Find where the given text appears and provide that cell's center as [x, y] coordinate. 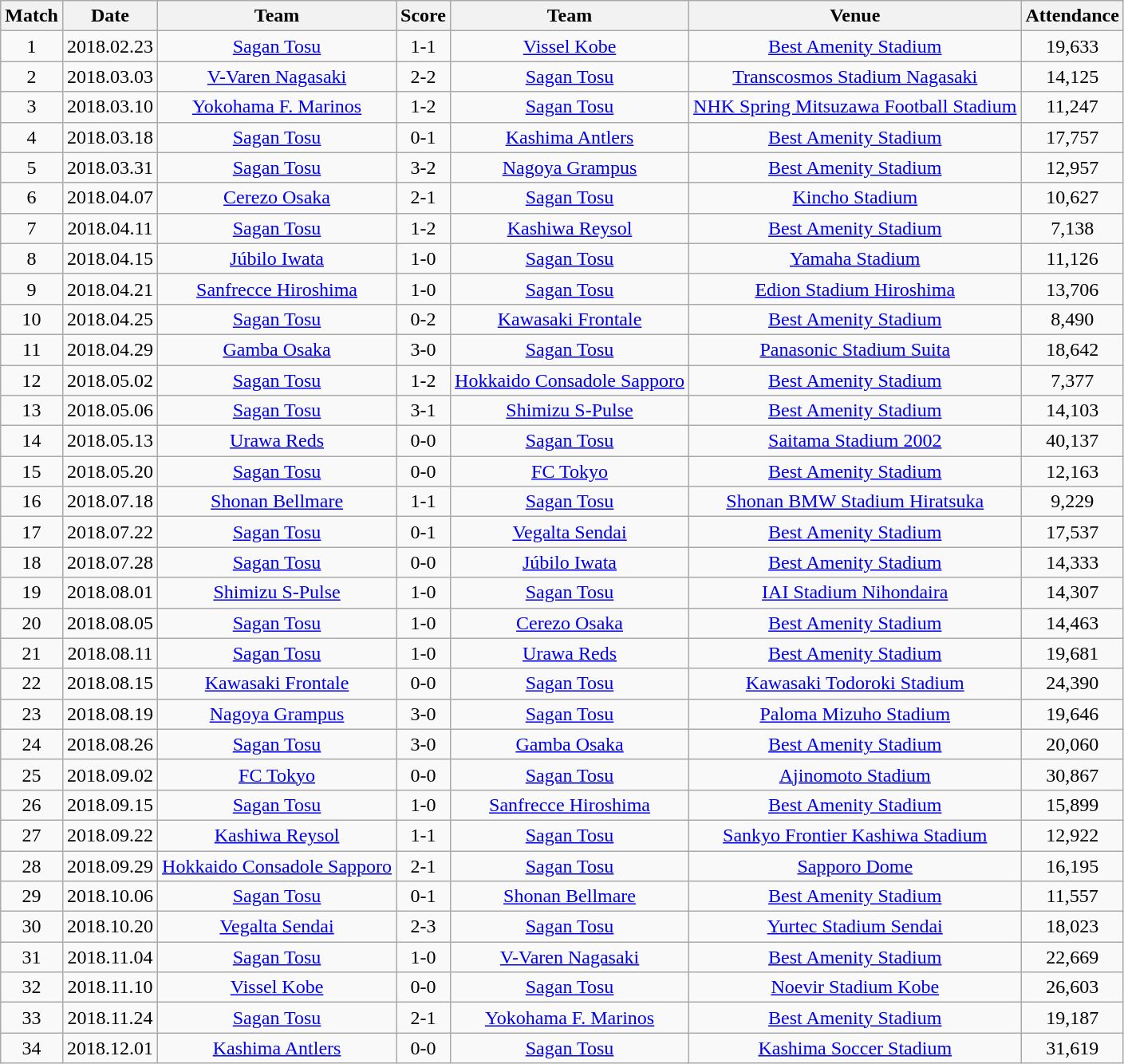
2018.07.28 [110, 562]
12,922 [1072, 835]
2018.11.24 [110, 1018]
7,377 [1072, 380]
NHK Spring Mitsuzawa Football Stadium [855, 107]
2018.09.15 [110, 805]
2018.02.23 [110, 46]
2018.08.05 [110, 623]
Venue [855, 16]
13,706 [1072, 289]
2018.08.11 [110, 653]
1 [32, 46]
2018.12.01 [110, 1048]
11,247 [1072, 107]
Noevir Stadium Kobe [855, 987]
Kawasaki Todoroki Stadium [855, 684]
7 [32, 228]
12,163 [1072, 471]
17,757 [1072, 137]
2018.05.20 [110, 471]
2018.08.01 [110, 593]
Panasonic Stadium Suita [855, 349]
3 [32, 107]
19,633 [1072, 46]
Kashima Soccer Stadium [855, 1048]
14,125 [1072, 77]
2018.05.06 [110, 411]
3-1 [424, 411]
30 [32, 927]
2018.04.15 [110, 258]
12,957 [1072, 167]
33 [32, 1018]
2018.05.02 [110, 380]
21 [32, 653]
26 [32, 805]
16 [32, 502]
10 [32, 319]
2-2 [424, 77]
Paloma Mizuho Stadium [855, 714]
9 [32, 289]
Ajinomoto Stadium [855, 774]
Edion Stadium Hiroshima [855, 289]
22,669 [1072, 957]
8 [32, 258]
14,103 [1072, 411]
20 [32, 623]
Sankyo Frontier Kashiwa Stadium [855, 835]
28 [32, 865]
2018.11.04 [110, 957]
Saitama Stadium 2002 [855, 441]
17 [32, 532]
11,557 [1072, 897]
16,195 [1072, 865]
Kincho Stadium [855, 198]
14,463 [1072, 623]
24 [32, 744]
2018.03.03 [110, 77]
2018.07.18 [110, 502]
2018.09.29 [110, 865]
7,138 [1072, 228]
Match [32, 16]
30,867 [1072, 774]
2 [32, 77]
Attendance [1072, 16]
14 [32, 441]
22 [32, 684]
20,060 [1072, 744]
18,023 [1072, 927]
2018.07.22 [110, 532]
17,537 [1072, 532]
27 [32, 835]
2018.04.07 [110, 198]
34 [32, 1048]
15 [32, 471]
Sapporo Dome [855, 865]
14,307 [1072, 593]
2018.08.19 [110, 714]
IAI Stadium Nihondaira [855, 593]
24,390 [1072, 684]
18 [32, 562]
23 [32, 714]
19,187 [1072, 1018]
2018.03.18 [110, 137]
40,137 [1072, 441]
13 [32, 411]
9,229 [1072, 502]
12 [32, 380]
26,603 [1072, 987]
10,627 [1072, 198]
3-2 [424, 167]
2018.11.10 [110, 987]
31,619 [1072, 1048]
15,899 [1072, 805]
0-2 [424, 319]
Date [110, 16]
2018.04.29 [110, 349]
25 [32, 774]
8,490 [1072, 319]
19 [32, 593]
19,681 [1072, 653]
2018.03.31 [110, 167]
2018.04.25 [110, 319]
2018.05.13 [110, 441]
Yamaha Stadium [855, 258]
19,646 [1072, 714]
31 [32, 957]
14,333 [1072, 562]
2018.09.02 [110, 774]
2018.09.22 [110, 835]
Shonan BMW Stadium Hiratsuka [855, 502]
11,126 [1072, 258]
18,642 [1072, 349]
2-3 [424, 927]
2018.08.26 [110, 744]
11 [32, 349]
2018.03.10 [110, 107]
2018.10.06 [110, 897]
2018.10.20 [110, 927]
2018.04.21 [110, 289]
2018.04.11 [110, 228]
29 [32, 897]
Score [424, 16]
6 [32, 198]
5 [32, 167]
Transcosmos Stadium Nagasaki [855, 77]
32 [32, 987]
Yurtec Stadium Sendai [855, 927]
4 [32, 137]
2018.08.15 [110, 684]
